Locate the cell with the specified text and output its (X, Y) center coordinate. 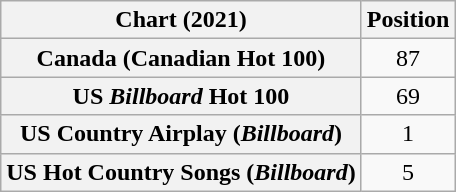
87 (408, 58)
US Billboard Hot 100 (181, 96)
69 (408, 96)
Canada (Canadian Hot 100) (181, 58)
1 (408, 134)
Chart (2021) (181, 20)
US Hot Country Songs (Billboard) (181, 172)
US Country Airplay (Billboard) (181, 134)
Position (408, 20)
5 (408, 172)
